Determine the (x, y) coordinate at the center of the cell enclosing the given text.  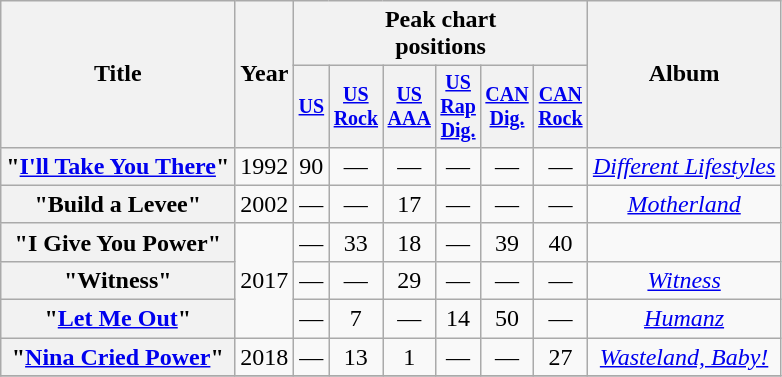
27 (560, 357)
"Build a Levee" (118, 204)
7 (356, 319)
Different Lifestyles (684, 166)
13 (356, 357)
18 (410, 242)
Peak chartpositions (441, 34)
"Nina Cried Power" (118, 357)
CANDig. (508, 106)
2002 (264, 204)
Humanz (684, 319)
1 (410, 357)
"Witness" (118, 280)
2017 (264, 280)
29 (410, 280)
Wasteland, Baby! (684, 357)
Motherland (684, 204)
"Let Me Out" (118, 319)
Year (264, 74)
40 (560, 242)
2018 (264, 357)
50 (508, 319)
USRock (356, 106)
CANRock (560, 106)
39 (508, 242)
"I Give You Power" (118, 242)
14 (458, 319)
Title (118, 74)
Album (684, 74)
90 (312, 166)
USAAA (410, 106)
US (312, 106)
1992 (264, 166)
17 (410, 204)
USRapDig. (458, 106)
33 (356, 242)
Witness (684, 280)
"I'll Take You There" (118, 166)
